Scan for the cell matching the given text and deliver its [X, Y] coordinate at center. 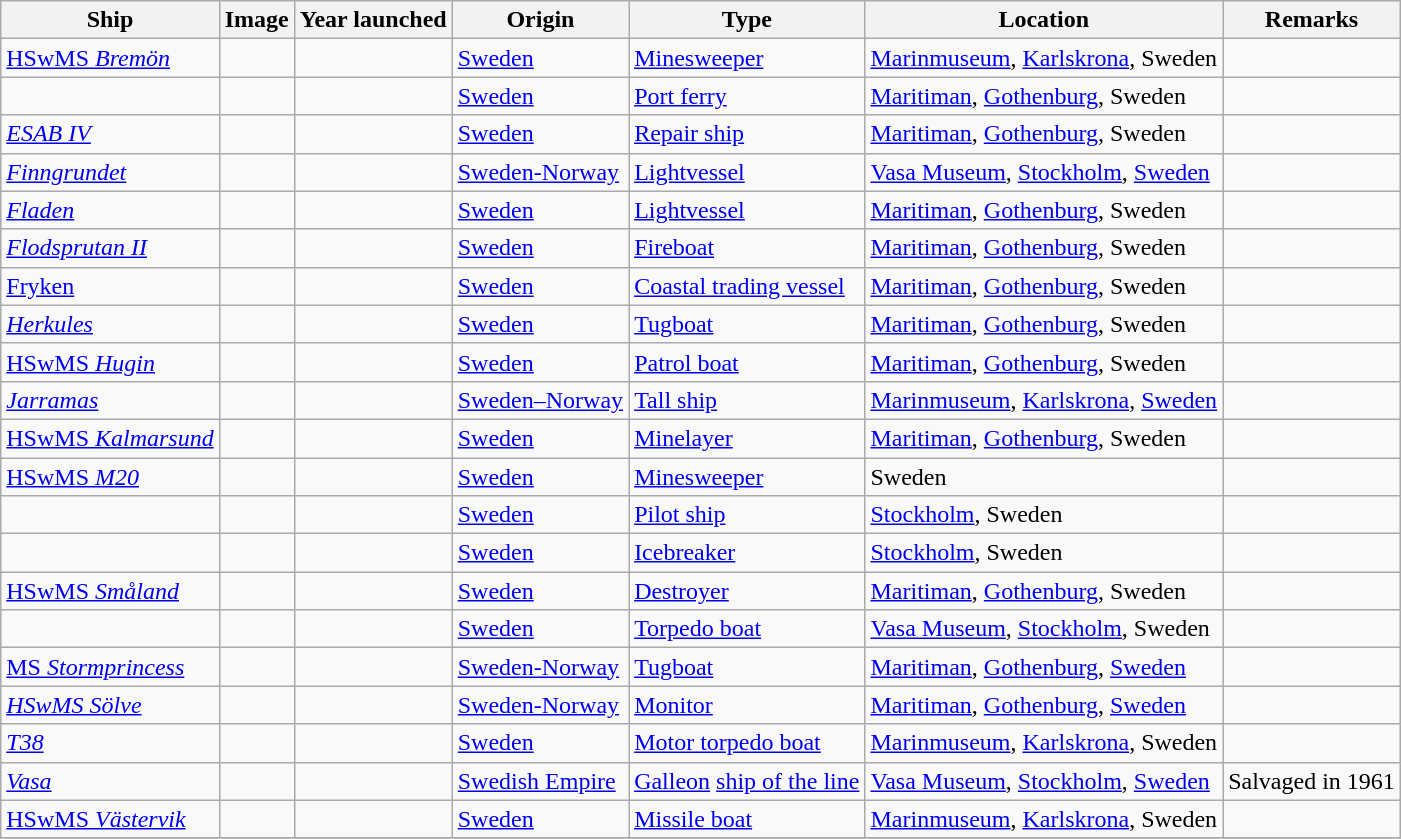
Pilot ship [747, 515]
HSwMS Kalmarsund [110, 438]
Icebreaker [747, 553]
Motor torpedo boat [747, 743]
Destroyer [747, 591]
Herkules [110, 324]
Port ferry [747, 96]
Swedish Empire [540, 781]
Ship [110, 20]
Tall ship [747, 400]
Jarramas [110, 400]
Minelayer [747, 438]
HSwMS Sölve [110, 705]
Galleon ship of the line [747, 781]
Type [747, 20]
HSwMS Bremön [110, 58]
Remarks [1312, 20]
MS Stormprincess [110, 667]
Location [1044, 20]
Fireboat [747, 248]
Fladen [110, 210]
HSwMS Småland [110, 591]
Sweden–Norway [540, 400]
Salvaged in 1961 [1312, 781]
HSwMS M20 [110, 477]
Repair ship [747, 134]
Flodsprutan II [110, 248]
Year launched [373, 20]
ESAB IV [110, 134]
HSwMS Västervik [110, 819]
Fryken [110, 286]
Vasa [110, 781]
Coastal trading vessel [747, 286]
HSwMS Hugin [110, 362]
Monitor [747, 705]
Missile boat [747, 819]
Torpedo boat [747, 629]
Origin [540, 20]
Finngrundet [110, 172]
Patrol boat [747, 362]
T38 [110, 743]
Image [256, 20]
